Identify which cell holds the provided text, then report its [x, y] central coordinate. 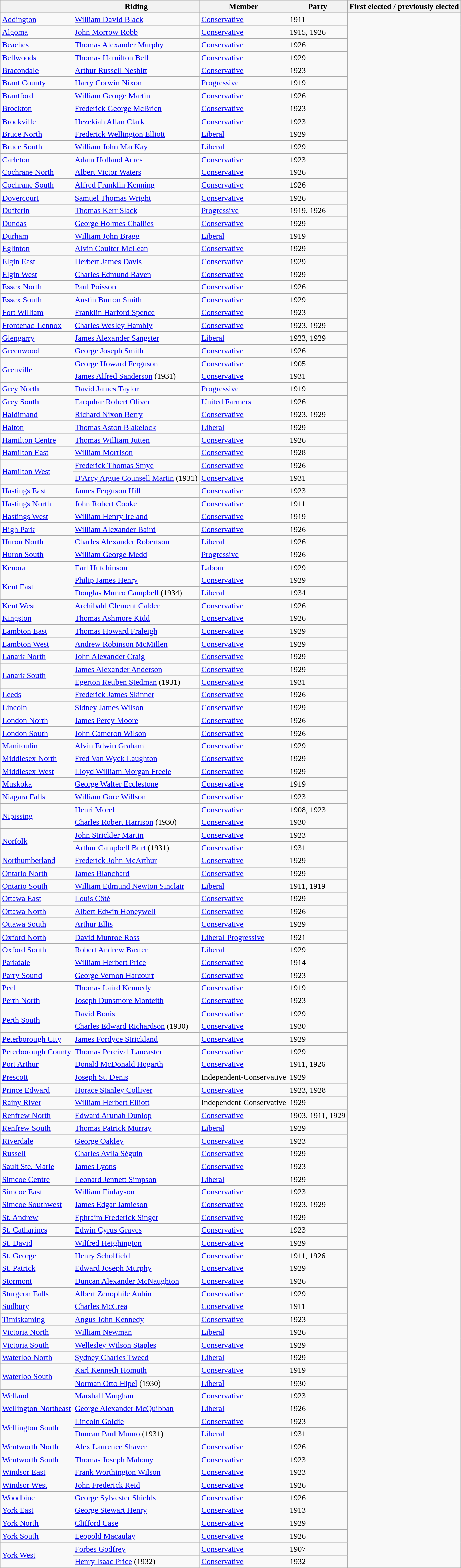
St. Catharines [37, 1230]
Peterborough City [37, 1039]
1928 [318, 453]
Bracondale [37, 70]
William Morrison [136, 453]
Frederick James Skinner [136, 695]
Thomas Howard Fraleigh [136, 631]
Philip James Henry [136, 580]
James Blanchard [136, 873]
Samuel Thomas Wright [136, 198]
Alvin Coulter McLean [136, 249]
Riding [136, 7]
Adam Holland Acres [136, 160]
Wentworth South [37, 1460]
David Bonis [136, 1014]
John Strickler Martin [136, 835]
Norman Otto Hipel (1930) [136, 1383]
Oxford South [37, 950]
Glengarry [37, 338]
Renfrew North [37, 1115]
Thomas Aston Blakelock [136, 427]
Niagara Falls [37, 797]
Louis Côté [136, 899]
Thomas Hamilton Bell [136, 58]
St. Patrick [37, 1268]
Cochrane South [37, 185]
Thomas Ashmore Kidd [136, 618]
London North [37, 720]
Elgin West [37, 274]
William Herbert Price [136, 962]
William Newman [136, 1332]
Marshall Vaughan [136, 1396]
Frank Worthington Wilson [136, 1472]
Charles McCrea [136, 1306]
John Morrow Robb [136, 32]
Brant County [37, 83]
Horace Stanley Colliver [136, 1090]
Thomas Kerr Slack [136, 211]
1905 [318, 363]
Thomas Joseph Mahony [136, 1460]
Edwin Cyrus Graves [136, 1230]
Essex North [37, 287]
Brockton [37, 108]
Renfrew South [37, 1128]
Donald McDonald Hogarth [136, 1064]
Stormont [37, 1281]
1915, 1926 [318, 32]
St. Andrew [37, 1217]
Member [243, 7]
Bruce South [37, 147]
Richard Nixon Berry [136, 415]
United Farmers [243, 402]
Leopold Macaulay [136, 1536]
Charles Avila Séguin [136, 1153]
William David Black [136, 19]
Ottawa South [37, 924]
Nipissing [37, 816]
Albert Edwin Honeywell [136, 911]
Victoria North [37, 1332]
Northumberland [37, 861]
William Alexander Baird [136, 529]
George Howard Ferguson [136, 363]
Windsor East [37, 1472]
Leonard Jennett Simpson [136, 1179]
Charles Wesley Hambly [136, 325]
Arthur Campbell Burt (1931) [136, 848]
James Percy Moore [136, 720]
Kent East [37, 587]
George Vernon Harcourt [136, 975]
Port Arthur [37, 1064]
Thomas Alexander Murphy [136, 45]
James Alexander Sangster [136, 338]
Liberal-Progressive [243, 937]
Fred Van Wyck Laughton [136, 758]
Wentworth North [37, 1447]
James Edgar Jamieson [136, 1205]
Leeds [37, 695]
York South [37, 1536]
Dovercourt [37, 198]
Windsor West [37, 1485]
Austin Burton Smith [136, 300]
London South [37, 733]
Oxford North [37, 937]
George Stewart Henry [136, 1510]
Ottawa East [37, 899]
Durham [37, 236]
Hamilton West [37, 472]
1903, 1911, 1929 [318, 1115]
Kenora [37, 568]
D'Arcy Argue Counsell Martin (1931) [136, 478]
Charles Robert Harrison (1930) [136, 822]
Charles Edmund Raven [136, 274]
St. George [37, 1256]
Thomas Patrick Murray [136, 1128]
Joseph St. Denis [136, 1077]
Peel [37, 988]
Lloyd William Morgan Freele [136, 771]
Peterborough County [37, 1052]
Cochrane North [37, 172]
William John MacKay [136, 147]
York East [37, 1510]
George Holmes Challies [136, 223]
York West [37, 1555]
William George Medd [136, 554]
George Alexander McQuibban [136, 1409]
Waterloo North [37, 1357]
Duncan Paul Munro (1931) [136, 1434]
Frederick Thomas Smye [136, 465]
Ottawa North [37, 911]
Brantford [37, 96]
Welland [37, 1396]
Douglas Munro Campbell (1934) [136, 593]
Ontario South [37, 886]
Angus John Kennedy [136, 1319]
George Oakley [136, 1141]
Henri Morel [136, 810]
Fort William [37, 312]
Waterloo South [37, 1376]
Alvin Edwin Graham [136, 746]
Ephraim Frederick Singer [136, 1217]
Earl Hutchinson [136, 568]
Charles Alexander Robertson [136, 542]
Ontario North [37, 873]
Manitoulin [37, 746]
Thomas Percival Lancaster [136, 1052]
Grenville [37, 370]
York North [37, 1523]
High Park [37, 529]
1934 [318, 593]
Forbes Godfrey [136, 1549]
Muskoka [37, 784]
Andrew Robinson McMillen [136, 644]
Farquhar Robert Oliver [136, 402]
Thomas Laird Kennedy [136, 988]
Wellesley Wilson Staples [136, 1345]
John Cameron Wilson [136, 733]
George Sylvester Shields [136, 1498]
Perth South [37, 1020]
William George Martin [136, 96]
Wellington Northeast [37, 1409]
Kent West [37, 606]
Hastings North [37, 504]
Bruce North [37, 134]
Sidney James Wilson [136, 707]
Simcoe Centre [37, 1179]
Archibald Clement Calder [136, 606]
Beaches [37, 45]
Arthur Ellis [136, 924]
John Robert Cooke [136, 504]
Bellwoods [37, 58]
Brockville [37, 121]
John Alexander Craig [136, 657]
William Herbert Elliott [136, 1103]
Lanark North [37, 657]
Edward Joseph Murphy [136, 1268]
Prescott [37, 1077]
Frederick George McBrien [136, 108]
Haldimand [37, 415]
Labour [243, 568]
David James Taylor [136, 389]
Karl Kenneth Homuth [136, 1370]
1913 [318, 1510]
William Henry Ireland [136, 516]
Robert Andrew Baxter [136, 950]
Henry Scholfield [136, 1256]
Timiskaming [37, 1319]
Eglinton [37, 249]
Hastings East [37, 491]
William Finlayson [136, 1192]
Sydney Charles Tweed [136, 1357]
James Lyons [136, 1166]
Party [318, 7]
1923, 1928 [318, 1090]
Huron South [37, 554]
Herbert James Davis [136, 262]
Egerton Reuben Stedman (1931) [136, 682]
First elected / previously elected [404, 7]
Huron North [37, 542]
James Ferguson Hill [136, 491]
William John Bragg [136, 236]
Norfolk [37, 841]
St. David [37, 1243]
1932 [318, 1561]
Harry Corwin Nixon [136, 83]
Arthur Russell Nesbitt [136, 70]
Wilfred Heighington [136, 1243]
Lambton West [37, 644]
Hastings West [37, 516]
Joseph Dunsmore Monteith [136, 1001]
Halton [37, 427]
1911, 1919 [318, 886]
Charles Edward Richardson (1930) [136, 1026]
George Joseph Smith [136, 351]
1919, 1926 [318, 211]
Sault Ste. Marie [37, 1166]
Edward Arunah Dunlop [136, 1115]
George Walter Ecclestone [136, 784]
Algoma [37, 32]
John Frederick Reid [136, 1485]
Frederick Wellington Elliott [136, 134]
David Munroe Ross [136, 937]
Grey South [37, 402]
Victoria South [37, 1345]
Thomas William Jutten [136, 440]
Franklin Harford Spence [136, 312]
Alfred Franklin Kenning [136, 185]
Woodbine [37, 1498]
Henry Isaac Price (1932) [136, 1561]
Albert Zenophile Aubin [136, 1294]
James Fordyce Strickland [136, 1039]
Middlesex West [37, 771]
Clifford Case [136, 1523]
Greenwood [37, 351]
Hezekiah Allan Clark [136, 121]
Simcoe East [37, 1192]
1921 [318, 937]
Paul Poisson [136, 287]
Albert Victor Waters [136, 172]
Hamilton Centre [37, 440]
Lanark South [37, 676]
Dundas [37, 223]
Kingston [37, 618]
Lincoln Goldie [136, 1421]
1914 [318, 962]
Middlesex North [37, 758]
James Alfred Sanderson (1931) [136, 376]
Russell [37, 1153]
Addington [37, 19]
Parry Sound [37, 975]
Lincoln [37, 707]
Sturgeon Falls [37, 1294]
James Alexander Anderson [136, 669]
Elgin East [37, 262]
Parkdale [37, 962]
Duncan Alexander McNaughton [136, 1281]
Carleton [37, 160]
Rainy River [37, 1103]
Grey North [37, 389]
Dufferin [37, 211]
Alex Laurence Shaver [136, 1447]
Sudbury [37, 1306]
Riverdale [37, 1141]
Simcoe Southwest [37, 1205]
Wellington South [37, 1428]
Essex South [37, 300]
1908, 1923 [318, 810]
Prince Edward [37, 1090]
Lambton East [37, 631]
William Edmund Newton Sinclair [136, 886]
Hamilton East [37, 453]
Frontenac-Lennox [37, 325]
1907 [318, 1549]
William Gore Willson [136, 797]
Frederick John McArthur [136, 861]
Perth North [37, 1001]
